Determine the [x, y] coordinate at the center of the cell enclosing the given text.  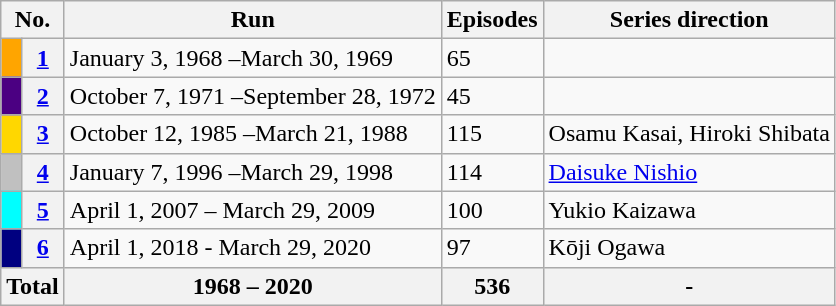
No. [33, 20]
Total [33, 286]
5 [42, 210]
97 [492, 248]
Kōji Ogawa [689, 248]
4 [42, 172]
Episodes [492, 20]
2 [42, 96]
Series direction [689, 20]
Run [252, 20]
115 [492, 134]
536 [492, 286]
1 [42, 58]
Daisuke Nishio [689, 172]
Osamu Kasai, Hiroki Shibata [689, 134]
3 [42, 134]
April 1, 2007 – March 29, 2009 [252, 210]
January 7, 1996 –March 29, 1998 [252, 172]
October 12, 1985 –March 21, 1988 [252, 134]
Yukio Kaizawa [689, 210]
100 [492, 210]
January 3, 1968 –March 30, 1969 [252, 58]
45 [492, 96]
April 1, 2018 - March 29, 2020 [252, 248]
6 [42, 248]
- [689, 286]
October 7, 1971 –September 28, 1972 [252, 96]
65 [492, 58]
114 [492, 172]
1968 – 2020 [252, 286]
